Locate the cell with the specified text and output its [x, y] center coordinate. 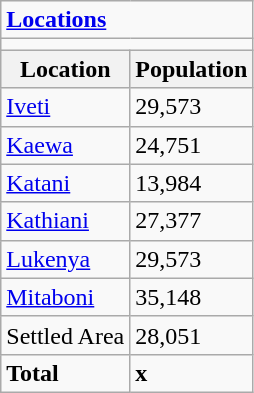
Lukenya [66, 259]
Total [66, 373]
35,148 [192, 297]
24,751 [192, 145]
Iveti [66, 107]
13,984 [192, 183]
Katani [66, 183]
Kathiani [66, 221]
27,377 [192, 221]
Mitaboni [66, 297]
Location [66, 69]
Locations [127, 20]
Settled Area [66, 335]
Population [192, 69]
28,051 [192, 335]
x [192, 373]
Kaewa [66, 145]
